Provide the [X, Y] coordinate of the cell's center where the given text is located.  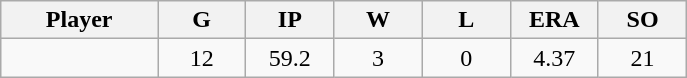
21 [642, 58]
L [466, 20]
Player [80, 20]
IP [290, 20]
3 [378, 58]
ERA [554, 20]
G [202, 20]
SO [642, 20]
0 [466, 58]
12 [202, 58]
4.37 [554, 58]
W [378, 20]
59.2 [290, 58]
